Return the (x, y) coordinate for the center point of the cell that contains the specified text.  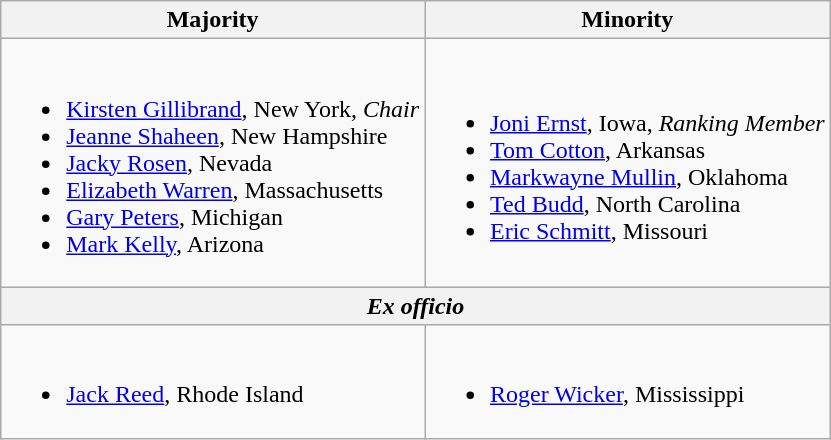
Ex officio (416, 306)
Joni Ernst, Iowa, Ranking MemberTom Cotton, ArkansasMarkwayne Mullin, OklahomaTed Budd, North CarolinaEric Schmitt, Missouri (627, 163)
Minority (627, 20)
Majority (213, 20)
Roger Wicker, Mississippi (627, 382)
Jack Reed, Rhode Island (213, 382)
